Capture the cell that displays the provided text and extract its [X, Y] central coordinate. 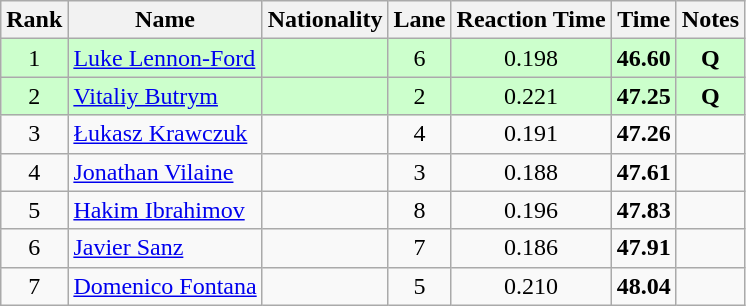
Notes [710, 20]
Lane [420, 20]
0.221 [531, 96]
8 [420, 210]
Rank [34, 20]
Name [165, 20]
47.25 [644, 96]
47.61 [644, 172]
0.198 [531, 58]
Javier Sanz [165, 248]
Łukasz Krawczuk [165, 134]
Luke Lennon-Ford [165, 58]
Jonathan Vilaine [165, 172]
0.210 [531, 286]
1 [34, 58]
46.60 [644, 58]
Domenico Fontana [165, 286]
Hakim Ibrahimov [165, 210]
47.26 [644, 134]
0.188 [531, 172]
Nationality [325, 20]
47.91 [644, 248]
Reaction Time [531, 20]
48.04 [644, 286]
47.83 [644, 210]
0.186 [531, 248]
0.191 [531, 134]
Vitaliy Butrym [165, 96]
Time [644, 20]
0.196 [531, 210]
